Pinpoint the cell where the given text exists, returning its [X, Y] midpoint coordinate. 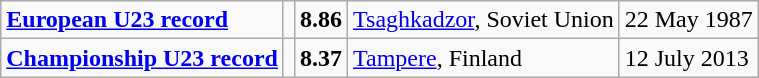
Tampere, Finland [484, 58]
22 May 1987 [688, 20]
European U23 record [142, 20]
Championship U23 record [142, 58]
8.37 [320, 58]
Tsaghkadzor, Soviet Union [484, 20]
8.86 [320, 20]
12 July 2013 [688, 58]
